Locate the cell with the specified text and output its (x, y) center coordinate. 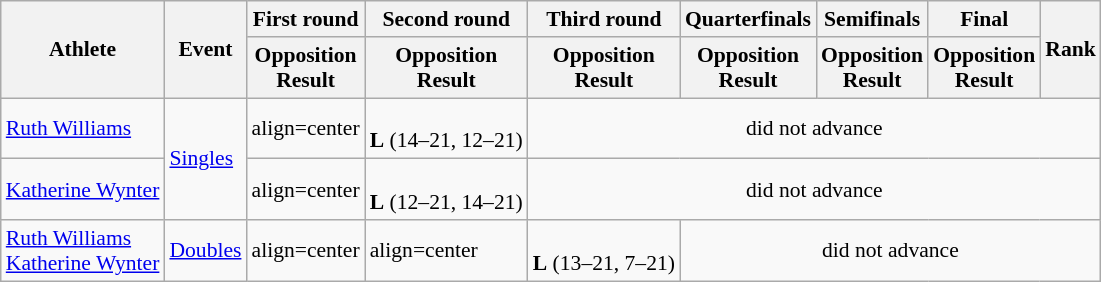
L (14–21, 12–21) (446, 128)
Katherine Wynter (83, 190)
Ruth Williams (83, 128)
Ruth WilliamsKatherine Wynter (83, 250)
Final (984, 19)
Quarterfinals (748, 19)
Athlete (83, 50)
Third round (604, 19)
Semifinals (872, 19)
First round (305, 19)
Doubles (205, 250)
L (13–21, 7–21) (604, 250)
Singles (205, 159)
Second round (446, 19)
Event (205, 50)
Rank (1070, 50)
L (12–21, 14–21) (446, 190)
